For the text-containing cell, return its midpoint in [x, y] coordinate format. 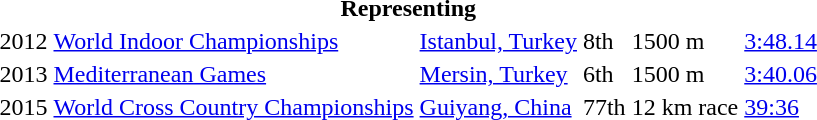
World Indoor Championships [234, 41]
Istanbul, Turkey [498, 41]
Mersin, Turkey [498, 74]
6th [604, 74]
Mediterranean Games [234, 74]
8th [604, 41]
